Determine the [X, Y] coordinate at the center of the cell enclosing the given text.  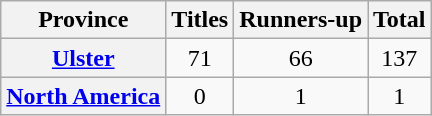
137 [400, 58]
Titles [200, 20]
Total [400, 20]
71 [200, 58]
Ulster [84, 58]
66 [301, 58]
North America [84, 96]
Runners-up [301, 20]
Province [84, 20]
0 [200, 96]
